Return [x, y] of the center of cell containing provided text 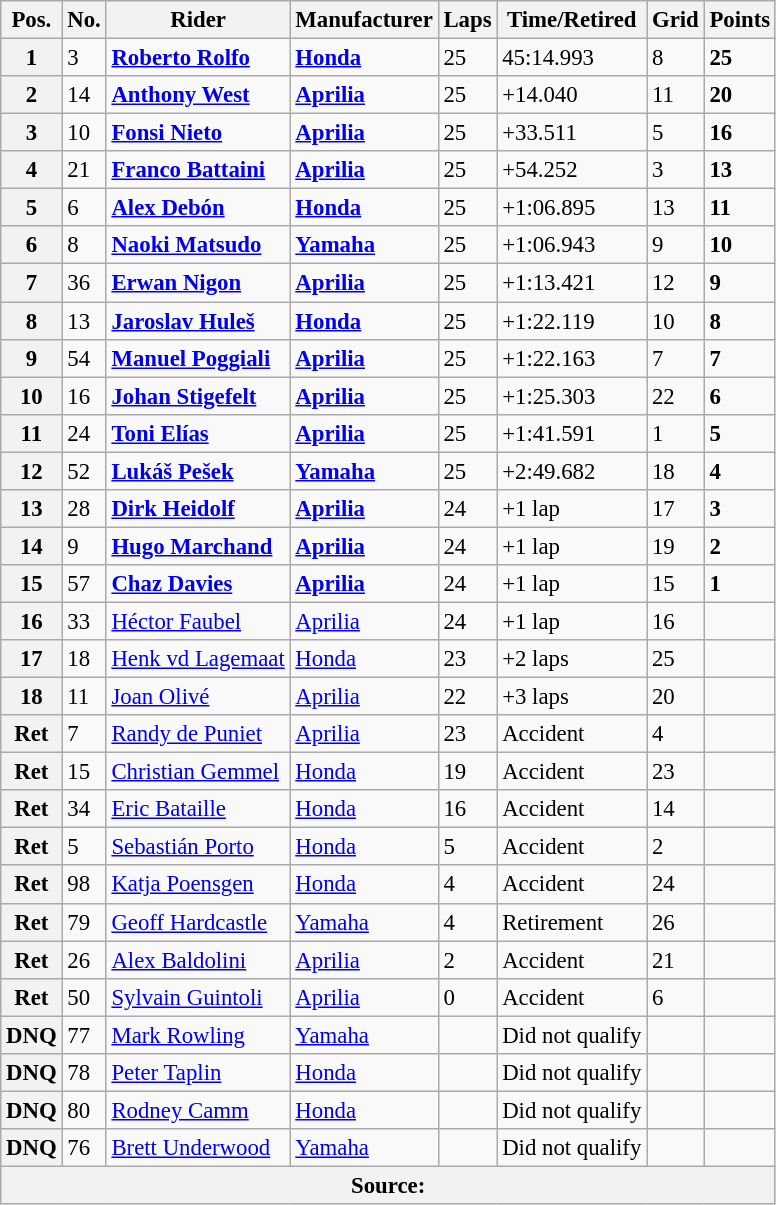
+3 laps [572, 697]
98 [84, 885]
Brett Underwood [198, 1148]
Time/Retired [572, 20]
Grid [676, 20]
Eric Bataille [198, 809]
Chaz Davies [198, 584]
45:14.993 [572, 58]
33 [84, 621]
Christian Gemmel [198, 772]
79 [84, 922]
80 [84, 1110]
Johan Stigefelt [198, 396]
Alex Baldolini [198, 960]
Katja Poensgen [198, 885]
Peter Taplin [198, 1073]
Anthony West [198, 95]
76 [84, 1148]
+2:49.682 [572, 471]
34 [84, 809]
57 [84, 584]
Fonsi Nieto [198, 133]
+1:41.591 [572, 433]
Toni Elías [198, 433]
+1:25.303 [572, 396]
Mark Rowling [198, 1035]
Dirk Heidolf [198, 509]
+1:13.421 [572, 283]
Retirement [572, 922]
Alex Debón [198, 208]
77 [84, 1035]
Naoki Matsudo [198, 245]
+1:06.895 [572, 208]
Source: [388, 1185]
+1:22.163 [572, 358]
Pos. [32, 20]
Sebastián Porto [198, 847]
Roberto Rolfo [198, 58]
Sylvain Guintoli [198, 997]
Laps [468, 20]
+2 laps [572, 659]
Franco Battaini [198, 170]
78 [84, 1073]
Geoff Hardcastle [198, 922]
Lukáš Pešek [198, 471]
Manuel Poggiali [198, 358]
0 [468, 997]
+1:06.943 [572, 245]
No. [84, 20]
36 [84, 283]
Rider [198, 20]
Manufacturer [364, 20]
Rodney Camm [198, 1110]
Erwan Nigon [198, 283]
Héctor Faubel [198, 621]
Henk vd Lagemaat [198, 659]
Points [740, 20]
+33.511 [572, 133]
28 [84, 509]
50 [84, 997]
54 [84, 358]
Randy de Puniet [198, 734]
Jaroslav Huleš [198, 321]
+14.040 [572, 95]
Joan Olivé [198, 697]
+54.252 [572, 170]
52 [84, 471]
+1:22.119 [572, 321]
Hugo Marchand [198, 546]
